Detect which cell encompasses the target text, then output its [X, Y] center coordinate. 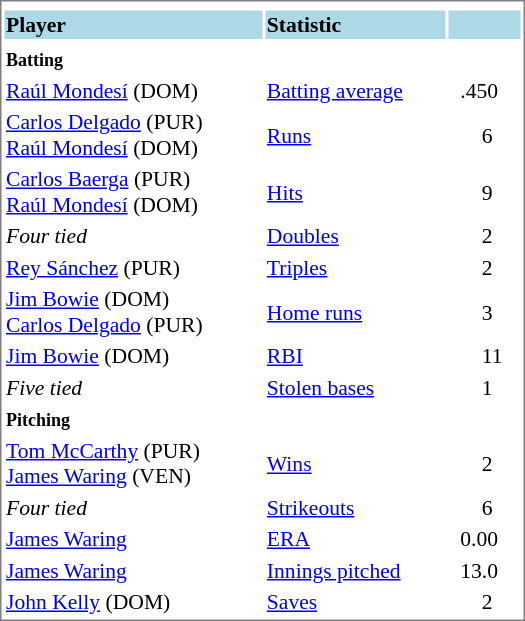
3 [484, 312]
Doubles [355, 236]
John Kelly (DOM) [133, 602]
1 [484, 388]
Carlos Delgado (PUR)Raúl Mondesí (DOM) [133, 135]
Batting [133, 59]
RBI [355, 356]
0.00 [484, 539]
Runs [355, 135]
Innings pitched [355, 570]
Wins [355, 463]
Saves [355, 602]
Triples [355, 268]
9 [484, 192]
11 [484, 356]
Player [133, 24]
Hits [355, 192]
13.0 [484, 570]
.450 [484, 90]
Jim Bowie (DOM)Carlos Delgado (PUR) [133, 312]
Tom McCarthy (PUR)James Waring (VEN) [133, 463]
ERA [355, 539]
Statistic [355, 24]
Raúl Mondesí (DOM) [133, 90]
Pitching [133, 419]
Five tied [133, 388]
Home runs [355, 312]
Batting average [355, 90]
Stolen bases [355, 388]
Carlos Baerga (PUR)Raúl Mondesí (DOM) [133, 192]
Strikeouts [355, 508]
Jim Bowie (DOM) [133, 356]
Rey Sánchez (PUR) [133, 268]
